Find where the given text appears and provide that cell's center as [x, y] coordinate. 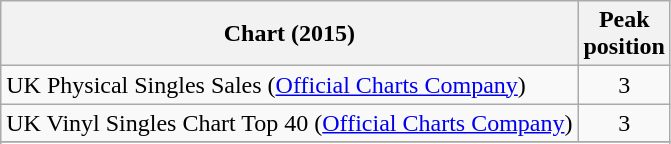
UK Vinyl Singles Chart Top 40 (Official Charts Company) [290, 123]
Peakposition [624, 34]
Chart (2015) [290, 34]
UK Physical Singles Sales (Official Charts Company) [290, 85]
